Provide the [X, Y] coordinate of the cell's center where the given text is located.  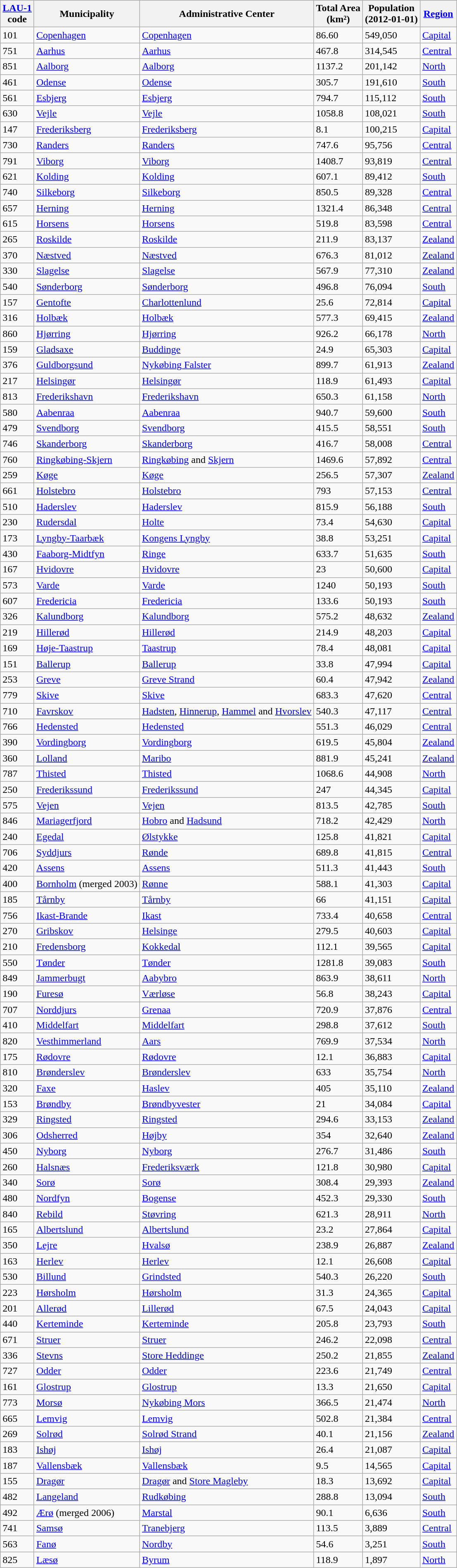
Højby [227, 1135]
741 [17, 1528]
90.1 [338, 1513]
550 [17, 963]
899.7 [338, 365]
86.60 [338, 35]
577.3 [338, 318]
53,251 [391, 538]
Store Heddinge [227, 1355]
Nykøbing Falster [227, 365]
588.1 [338, 884]
Fredensborg [87, 946]
Total Area(km²) [338, 14]
83,598 [391, 224]
89,412 [391, 176]
794.7 [338, 98]
69,415 [391, 318]
Stevns [87, 1355]
747.6 [338, 145]
21,156 [391, 1434]
210 [17, 946]
Ikast-Brande [87, 915]
415.5 [338, 428]
Marstal [227, 1513]
Nykøbing Mors [227, 1402]
573 [17, 585]
165 [17, 1230]
230 [17, 522]
Fanø [87, 1544]
Administrative Center [227, 14]
44,345 [391, 790]
810 [17, 1072]
41,821 [391, 837]
340 [17, 1182]
151 [17, 664]
18.3 [338, 1481]
657 [17, 208]
Hvalsø [227, 1245]
813 [17, 396]
57,307 [391, 475]
850.5 [338, 192]
223 [17, 1293]
849 [17, 978]
1321.4 [338, 208]
21,384 [391, 1418]
607.1 [338, 176]
661 [17, 491]
549,050 [391, 35]
760 [17, 460]
95,756 [391, 145]
Charlottenlund [227, 302]
740 [17, 192]
294.6 [338, 1120]
36,883 [391, 1057]
190 [17, 994]
3,251 [391, 1544]
23,793 [391, 1324]
496.8 [338, 287]
32,640 [391, 1135]
217 [17, 381]
61,158 [391, 396]
492 [17, 1513]
815.9 [338, 507]
1240 [338, 585]
50,600 [391, 569]
57,892 [391, 460]
689.8 [338, 852]
81,012 [391, 255]
93,819 [391, 161]
54,630 [391, 522]
48,632 [391, 617]
Norddjurs [87, 1010]
269 [17, 1434]
730 [17, 145]
14,565 [391, 1466]
Aars [227, 1041]
580 [17, 412]
607 [17, 601]
56.8 [338, 994]
167 [17, 569]
329 [17, 1120]
Høje-Taastrup [87, 648]
Ringkøbing-Skjern [87, 460]
769.9 [338, 1041]
201,142 [391, 66]
Ølstykke [227, 837]
551.3 [338, 727]
650.3 [338, 396]
250.2 [338, 1355]
279.5 [338, 931]
Ringkøbing and Skjern [227, 460]
72,814 [391, 302]
511.3 [338, 868]
112.1 [338, 946]
Byrum [227, 1560]
41,443 [391, 868]
633 [338, 1072]
125.8 [338, 837]
863.9 [338, 978]
115,112 [391, 98]
Jammerbugt [87, 978]
40,658 [391, 915]
13,094 [391, 1497]
450 [17, 1151]
1281.8 [338, 963]
Gribskov [87, 931]
370 [17, 255]
Haslev [227, 1088]
Lejre [87, 1245]
1068.6 [338, 774]
575 [17, 805]
47,994 [391, 664]
169 [17, 648]
825 [17, 1560]
163 [17, 1261]
Ringe [227, 554]
47,942 [391, 679]
Solrød [87, 1434]
250 [17, 790]
265 [17, 240]
336 [17, 1355]
246.2 [338, 1340]
159 [17, 349]
840 [17, 1214]
21,474 [391, 1402]
820 [17, 1041]
354 [338, 1135]
223.6 [338, 1371]
718.2 [338, 821]
793 [338, 491]
101 [17, 35]
247 [338, 790]
710 [17, 711]
59,600 [391, 412]
270 [17, 931]
Bornholm (merged 2003) [87, 884]
Allerød [87, 1308]
161 [17, 1387]
Billund [87, 1277]
Odsherred [87, 1135]
Vesthimmerland [87, 1041]
51,635 [391, 554]
480 [17, 1198]
813.5 [338, 805]
Dragør and Store Magleby [227, 1481]
78.4 [338, 648]
54.6 [338, 1544]
720.9 [338, 1010]
24,043 [391, 1308]
153 [17, 1104]
157 [17, 302]
86,348 [391, 208]
41,151 [391, 899]
350 [17, 1245]
26,887 [391, 1245]
42,429 [391, 821]
191,610 [391, 82]
502.8 [338, 1418]
Samsø [87, 1528]
Maribo [227, 758]
37,876 [391, 1010]
Rudkøbing [227, 1497]
787 [17, 774]
205.8 [338, 1324]
21,650 [391, 1387]
253 [17, 679]
35,754 [391, 1072]
Taastrup [227, 648]
26.4 [338, 1449]
9.5 [338, 1466]
575.2 [338, 617]
Hadsten, Hinnerup, Hammel and Hvorslev [227, 711]
3,889 [391, 1528]
Gladsaxe [87, 349]
Guldborgsund [87, 365]
461 [17, 82]
671 [17, 1340]
155 [17, 1481]
35,110 [391, 1088]
25.6 [338, 302]
Morsø [87, 1402]
Buddinge [227, 349]
47,117 [391, 711]
416.7 [338, 444]
47,620 [391, 695]
22,098 [391, 1340]
Rønne [227, 884]
676.3 [338, 255]
Mariagerfjord [87, 821]
320 [17, 1088]
1408.7 [338, 161]
26,220 [391, 1277]
38,611 [391, 978]
619.5 [338, 742]
360 [17, 758]
187 [17, 1466]
133.6 [338, 601]
256.5 [338, 475]
67.5 [338, 1308]
276.7 [338, 1151]
Frederiksværk [227, 1167]
Municipality [87, 14]
28,911 [391, 1214]
175 [17, 1057]
Gentofte [87, 302]
615 [17, 224]
881.9 [338, 758]
707 [17, 1010]
Kongens Lyngby [227, 538]
926.2 [338, 334]
405 [338, 1088]
LAU-1code [17, 14]
420 [17, 868]
Ikast [227, 915]
58,008 [391, 444]
298.8 [338, 1025]
21,087 [391, 1449]
306 [17, 1135]
Grenaa [227, 1010]
563 [17, 1544]
21,855 [391, 1355]
410 [17, 1025]
58,551 [391, 428]
147 [17, 129]
1,897 [391, 1560]
42,785 [391, 805]
Faaborg-Midtfyn [87, 554]
39,565 [391, 946]
Kokkedal [227, 946]
706 [17, 852]
66 [338, 899]
779 [17, 695]
38.8 [338, 538]
288.8 [338, 1497]
60.4 [338, 679]
66,178 [391, 334]
Aabybro [227, 978]
Dragør [87, 1481]
26,608 [391, 1261]
48,203 [391, 632]
Nordby [227, 1544]
24.9 [338, 349]
400 [17, 884]
Lyngby-Taarbæk [87, 538]
40.1 [338, 1434]
665 [17, 1418]
366.5 [338, 1402]
Faxe [87, 1088]
13.3 [338, 1387]
Tranebjerg [227, 1528]
Brøndby [87, 1104]
31,486 [391, 1151]
633.7 [338, 554]
773 [17, 1402]
Lillerød [227, 1308]
Ærø (merged 2006) [87, 1513]
630 [17, 114]
Solrød Strand [227, 1434]
6,636 [391, 1513]
308.4 [338, 1182]
27,864 [391, 1230]
Værløse [227, 994]
48,081 [391, 648]
108,021 [391, 114]
Population(2012-01-01) [391, 14]
Bogense [227, 1198]
214.9 [338, 632]
201 [17, 1308]
Læsø [87, 1560]
Grindsted [227, 1277]
540 [17, 287]
30,980 [391, 1167]
240 [17, 837]
37,612 [391, 1025]
113.5 [338, 1528]
Greve [87, 679]
330 [17, 271]
860 [17, 334]
40,603 [391, 931]
13,692 [391, 1481]
Greve Strand [227, 679]
851 [17, 66]
259 [17, 475]
452.3 [338, 1198]
Helsinge [227, 931]
756 [17, 915]
Langeland [87, 1497]
430 [17, 554]
316 [17, 318]
746 [17, 444]
260 [17, 1167]
45,241 [391, 758]
Rudersdal [87, 522]
727 [17, 1371]
41,815 [391, 852]
34,084 [391, 1104]
Holte [227, 522]
29,393 [391, 1182]
29,330 [391, 1198]
61,493 [391, 381]
1058.8 [338, 114]
37,534 [391, 1041]
733.4 [338, 915]
57,153 [391, 491]
46,029 [391, 727]
33.8 [338, 664]
21,749 [391, 1371]
Favrskov [87, 711]
766 [17, 727]
Rønde [227, 852]
751 [17, 51]
238.9 [338, 1245]
440 [17, 1324]
38,243 [391, 994]
510 [17, 507]
Egedal [87, 837]
1137.2 [338, 66]
89,328 [391, 192]
567.9 [338, 271]
683.3 [338, 695]
1469.6 [338, 460]
Syddjurs [87, 852]
519.8 [338, 224]
39,083 [391, 963]
376 [17, 365]
61,913 [391, 365]
Rebild [87, 1214]
76,094 [391, 287]
24,365 [391, 1293]
183 [17, 1449]
Nordfyn [87, 1198]
45,804 [391, 742]
Furesø [87, 994]
44,908 [391, 774]
305.7 [338, 82]
Hobro and Hadsund [227, 821]
Brøndbyvester [227, 1104]
8.1 [338, 129]
83,137 [391, 240]
211.9 [338, 240]
530 [17, 1277]
467.8 [338, 51]
56,188 [391, 507]
846 [17, 821]
561 [17, 98]
31.3 [338, 1293]
173 [17, 538]
390 [17, 742]
121.8 [338, 1167]
326 [17, 617]
Halsnæs [87, 1167]
23 [338, 569]
185 [17, 899]
Støvring [227, 1214]
33,153 [391, 1120]
Lolland [87, 758]
77,310 [391, 271]
621 [17, 176]
314,545 [391, 51]
621.3 [338, 1214]
21 [338, 1104]
41,303 [391, 884]
940.7 [338, 412]
219 [17, 632]
791 [17, 161]
73.4 [338, 522]
Region [438, 14]
482 [17, 1497]
65,303 [391, 349]
100,215 [391, 129]
479 [17, 428]
23.2 [338, 1230]
